From the cell containing the given text, extract its center point as [X, Y] coordinate. 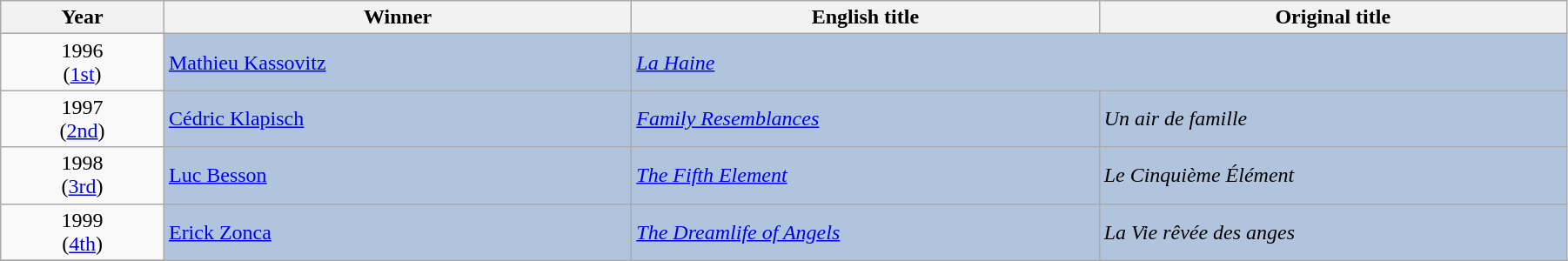
La Vie rêvée des anges [1333, 231]
La Haine [1100, 63]
Erick Zonca [397, 231]
Original title [1333, 17]
Cédric Klapisch [397, 118]
English title [865, 17]
Family Resemblances [865, 118]
Winner [397, 17]
The Fifth Element [865, 176]
1996(1st) [83, 63]
Year [83, 17]
The Dreamlife of Angels [865, 231]
1999(4th) [83, 231]
Luc Besson [397, 176]
1997(2nd) [83, 118]
Un air de famille [1333, 118]
Mathieu Kassovitz [397, 63]
1998(3rd) [83, 176]
Le Cinquième Élément [1333, 176]
